Scan for the cell matching the given text and deliver its (X, Y) coordinate at center. 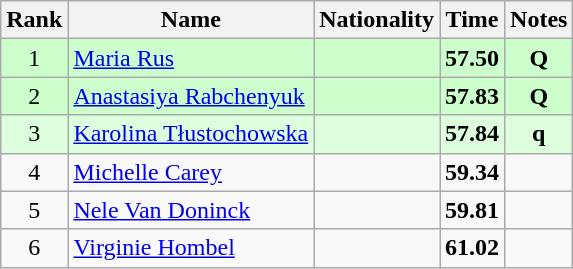
Karolina Tłustochowska (191, 134)
Nele Van Doninck (191, 210)
Notes (539, 20)
3 (34, 134)
Time (472, 20)
2 (34, 96)
59.34 (472, 172)
Nationality (377, 20)
57.84 (472, 134)
Rank (34, 20)
Name (191, 20)
6 (34, 248)
4 (34, 172)
5 (34, 210)
1 (34, 58)
59.81 (472, 210)
Michelle Carey (191, 172)
57.83 (472, 96)
61.02 (472, 248)
Virginie Hombel (191, 248)
q (539, 134)
Maria Rus (191, 58)
Anastasiya Rabchenyuk (191, 96)
57.50 (472, 58)
